From the cell containing the given text, extract its center point as [X, Y] coordinate. 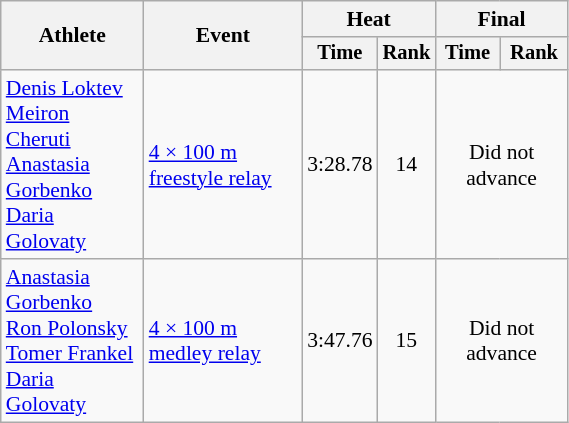
Final [502, 19]
Denis Loktev Meiron Cheruti Anastasia Gorbenko Daria Golovaty [72, 164]
Athlete [72, 36]
Anastasia Gorbenko Ron Polonsky Tomer Frankel Daria Golovaty [72, 340]
4 × 100 m freestyle relay [223, 164]
Heat [368, 19]
4 × 100 m medley relay [223, 340]
Event [223, 36]
3:47.76 [340, 340]
15 [407, 340]
3:28.78 [340, 164]
14 [407, 164]
